Identify which cell holds the provided text, then report its (X, Y) central coordinate. 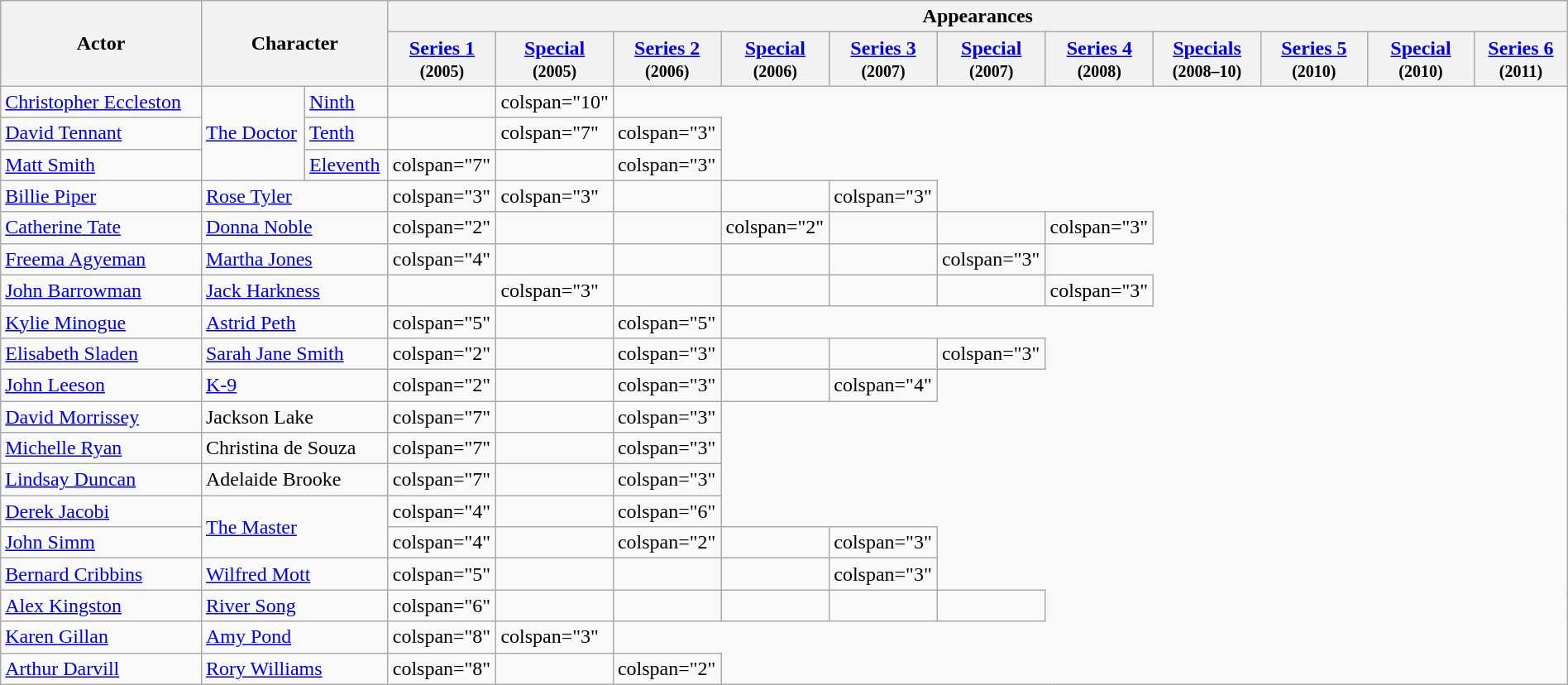
Alex Kingston (101, 606)
Martha Jones (294, 259)
Special(2010) (1421, 60)
Lindsay Duncan (101, 480)
The Doctor (253, 133)
Series 2(2006) (667, 60)
The Master (294, 527)
David Morrissey (101, 416)
Wilfred Mott (294, 574)
Derek Jacobi (101, 511)
John Simm (101, 543)
Character (294, 43)
Series 3(2007) (883, 60)
colspan="10" (555, 102)
Elisabeth Sladen (101, 353)
Karen Gillan (101, 637)
Rose Tyler (294, 196)
Matt Smith (101, 165)
Appearances (978, 17)
Special(2007) (991, 60)
Christina de Souza (294, 448)
John Barrowman (101, 290)
Rory Williams (294, 668)
Arthur Darvill (101, 668)
Bernard Cribbins (101, 574)
Series 4(2008) (1100, 60)
Actor (101, 43)
Amy Pond (294, 637)
John Leeson (101, 385)
Kylie Minogue (101, 322)
Christopher Eccleston (101, 102)
Astrid Peth (294, 322)
Eleventh (347, 165)
Adelaide Brooke (294, 480)
K-9 (294, 385)
Freema Agyeman (101, 259)
Donna Noble (294, 228)
Ninth (347, 102)
Billie Piper (101, 196)
Jackson Lake (294, 416)
Tenth (347, 133)
River Song (294, 606)
Series 1(2005) (442, 60)
Jack Harkness (294, 290)
Special(2005) (555, 60)
Michelle Ryan (101, 448)
Series 5(2010) (1313, 60)
Series 6(2011) (1522, 60)
Special(2006) (776, 60)
Sarah Jane Smith (294, 353)
Catherine Tate (101, 228)
Specials(2008–10) (1207, 60)
David Tennant (101, 133)
